Extract the [x, y] coordinate from the center of the cell holding the provided text.  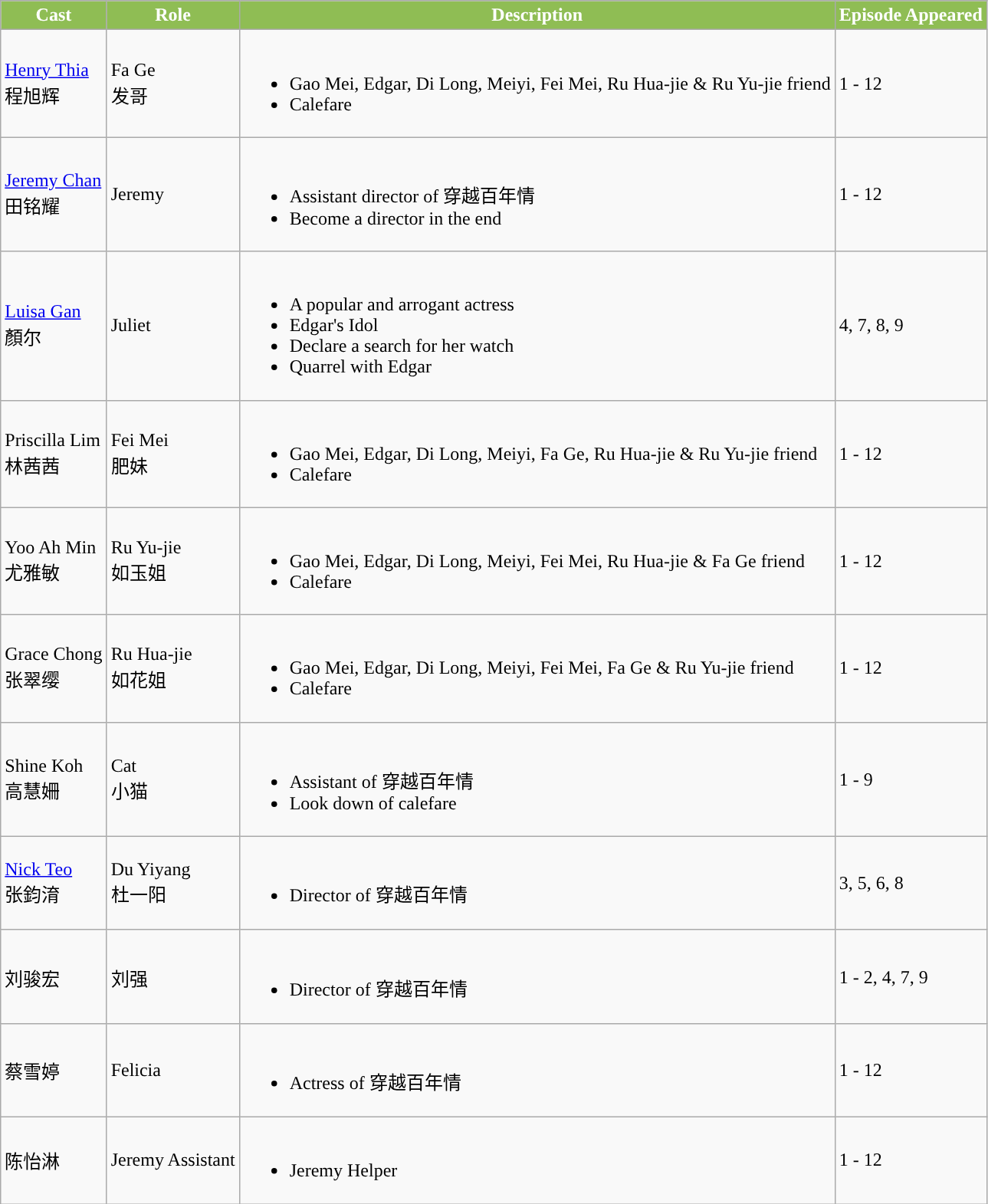
陈怡淋 [54, 1160]
Priscilla Lim 林茜茜 [54, 454]
Role [173, 15]
3, 5, 6, 8 [911, 883]
Description [537, 15]
Juliet [173, 326]
Assistant director of 穿越百年情Become a director in the end [537, 195]
Grace Chong 张翠缨 [54, 668]
1 - 9 [911, 779]
1 - 2, 4, 7, 9 [911, 976]
Yoo Ah Min 尤雅敏 [54, 561]
Actress of 穿越百年情 [537, 1070]
刘强 [173, 976]
Ru Yu-jie 如玉姐 [173, 561]
Jeremy Helper [537, 1160]
Gao Mei, Edgar, Di Long, Meiyi, Fei Mei, Ru Hua-jie & Fa Ge friendCalefare [537, 561]
A popular and arrogant actressEdgar's IdolDeclare a search for her watchQuarrel with Edgar [537, 326]
Jeremy Assistant [173, 1160]
Henry Thia 程旭辉 [54, 84]
Nick Teo 张鈞淯 [54, 883]
4, 7, 8, 9 [911, 326]
Episode Appeared [911, 15]
Jeremy [173, 195]
Du Yiyang 杜一阳 [173, 883]
Gao Mei, Edgar, Di Long, Meiyi, Fa Ge, Ru Hua-jie & Ru Yu-jie friendCalefare [537, 454]
Shine Koh 高慧姍 [54, 779]
Gao Mei, Edgar, Di Long, Meiyi, Fei Mei, Ru Hua-jie & Ru Yu-jie friendCalefare [537, 84]
Jeremy Chan 田铭耀 [54, 195]
Cat 小猫 [173, 779]
Felicia [173, 1070]
Luisa Gan 顏尔 [54, 326]
刘骏宏 [54, 976]
Cast [54, 15]
Gao Mei, Edgar, Di Long, Meiyi, Fei Mei, Fa Ge & Ru Yu-jie friendCalefare [537, 668]
Fei Mei 肥妹 [173, 454]
Assistant of 穿越百年情Look down of calefare [537, 779]
Ru Hua-jie 如花姐 [173, 668]
Fa Ge 发哥 [173, 84]
蔡雪婷 [54, 1070]
